Find where the given text appears and provide that cell's center as [X, Y] coordinate. 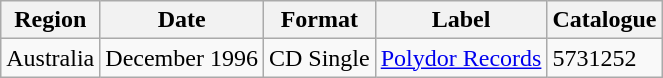
Date [182, 20]
Label [461, 20]
CD Single [319, 58]
Format [319, 20]
December 1996 [182, 58]
Catalogue [604, 20]
Region [50, 20]
Australia [50, 58]
Polydor Records [461, 58]
5731252 [604, 58]
